From the cell containing the given text, extract its center point as (X, Y) coordinate. 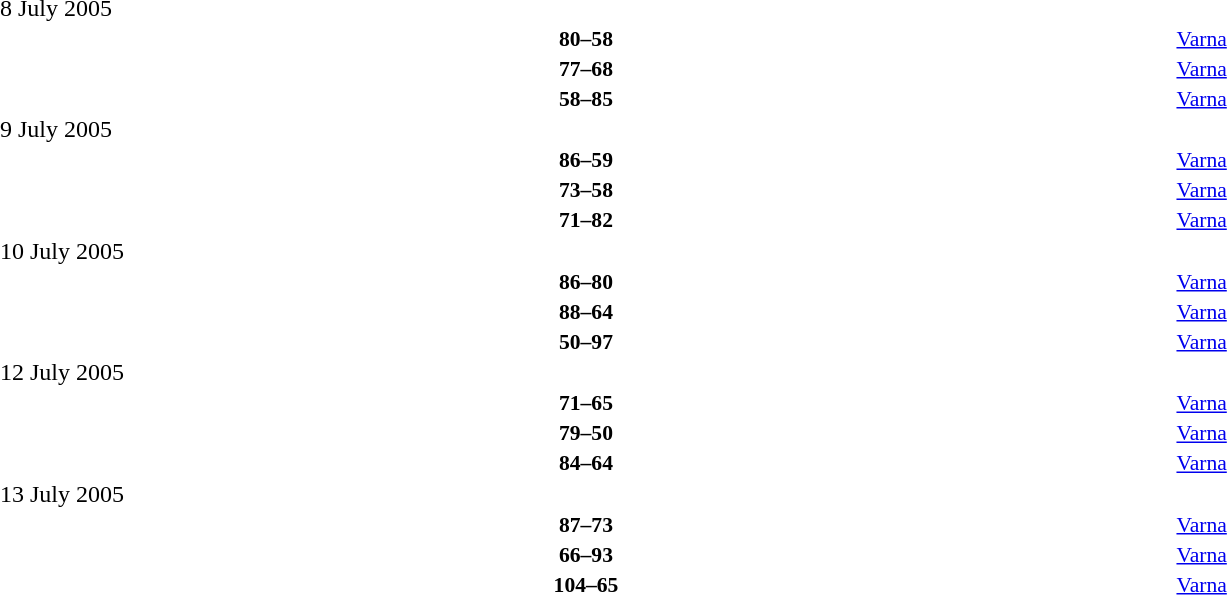
50–97 (586, 342)
84–64 (586, 463)
66–93 (586, 554)
73–58 (586, 190)
79–50 (586, 433)
86–59 (586, 160)
58–85 (586, 98)
71–65 (586, 403)
87–73 (586, 524)
80–58 (586, 38)
88–64 (586, 312)
77–68 (586, 68)
86–80 (586, 282)
71–82 (586, 220)
